Locate the cell with the specified text and output its (X, Y) center coordinate. 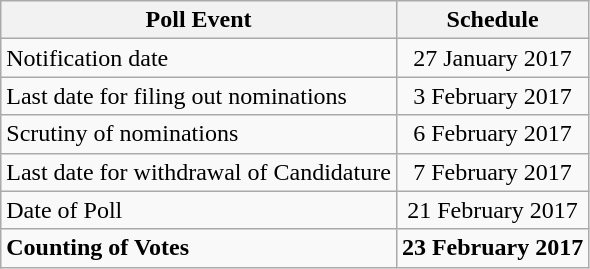
Schedule (492, 20)
Counting of Votes (199, 248)
27 January 2017 (492, 58)
Last date for withdrawal of Candidature (199, 172)
Date of Poll (199, 210)
21 February 2017 (492, 210)
Scrutiny of nominations (199, 134)
7 February 2017 (492, 172)
Last date for filing out nominations (199, 96)
6 February 2017 (492, 134)
3 February 2017 (492, 96)
Notification date (199, 58)
23 February 2017 (492, 248)
Poll Event (199, 20)
